Extract the [x, y] coordinate from the center of the cell holding the provided text.  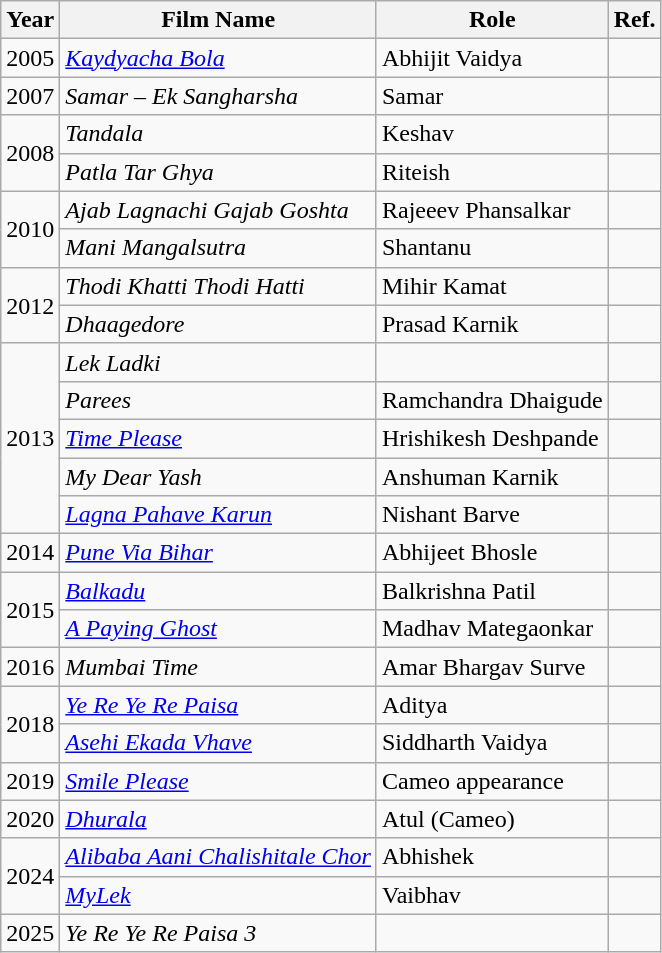
2019 [30, 781]
Shantanu [492, 248]
Ramchandra Dhaigude [492, 400]
2010 [30, 229]
Smile Please [218, 781]
2024 [30, 876]
Rajeeev Phansalkar [492, 210]
Vaibhav [492, 895]
MyLek [218, 895]
Year [30, 20]
Ref. [634, 20]
Mihir Kamat [492, 286]
Mani Mangalsutra [218, 248]
Samar [492, 96]
Dhurala [218, 819]
2013 [30, 438]
Mumbai Time [218, 667]
My Dear Yash [218, 477]
Parees [218, 400]
Pune Via Bihar [218, 553]
Patla Tar Ghya [218, 172]
Dhaagedore [218, 324]
2007 [30, 96]
Anshuman Karnik [492, 477]
Time Please [218, 438]
Abhishek [492, 857]
2020 [30, 819]
Keshav [492, 134]
2014 [30, 553]
Asehi Ekada Vhave [218, 743]
Nishant Barve [492, 515]
Samar – Ek Sangharsha [218, 96]
Aditya [492, 705]
Ye Re Ye Re Paisa [218, 705]
Lagna Pahave Karun [218, 515]
Ajab Lagnachi Gajab Goshta [218, 210]
Prasad Karnik [492, 324]
2012 [30, 305]
2025 [30, 933]
Kaydyacha Bola [218, 58]
Siddharth Vaidya [492, 743]
Cameo appearance [492, 781]
Film Name [218, 20]
2016 [30, 667]
Atul (Cameo) [492, 819]
Role [492, 20]
Hrishikesh Deshpande [492, 438]
2018 [30, 724]
2005 [30, 58]
Ye Re Ye Re Paisa 3 [218, 933]
Tandala [218, 134]
Balkrishna Patil [492, 591]
Amar Bhargav Surve [492, 667]
Alibaba Aani Chalishitale Chor [218, 857]
Riteish [492, 172]
Lek Ladki [218, 362]
Thodi Khatti Thodi Hatti [218, 286]
Abhijeet Bhosle [492, 553]
Balkadu [218, 591]
2008 [30, 153]
2015 [30, 610]
Madhav Mategaonkar [492, 629]
Abhijit Vaidya [492, 58]
A Paying Ghost [218, 629]
